Determine the [X, Y] coordinate at the center of the cell enclosing the given text.  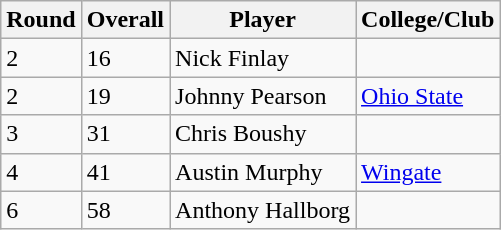
Overall [125, 20]
Austin Murphy [263, 172]
6 [41, 210]
Ohio State [428, 96]
Anthony Hallborg [263, 210]
16 [125, 58]
Wingate [428, 172]
Chris Boushy [263, 134]
Johnny Pearson [263, 96]
41 [125, 172]
3 [41, 134]
4 [41, 172]
31 [125, 134]
Player [263, 20]
19 [125, 96]
58 [125, 210]
College/Club [428, 20]
Nick Finlay [263, 58]
Round [41, 20]
